Find where the given text appears and provide that cell's center as (x, y) coordinate. 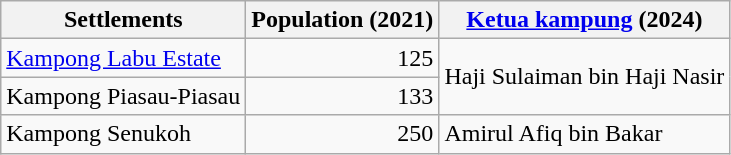
Haji Sulaiman bin Haji Nasir (584, 77)
Kampong Labu Estate (124, 58)
Kampong Piasau-Piasau (124, 96)
Kampong Senukoh (124, 134)
Amirul Afiq bin Bakar (584, 134)
Ketua kampung (2024) (584, 20)
Population (2021) (342, 20)
250 (342, 134)
125 (342, 58)
Settlements (124, 20)
133 (342, 96)
